Capture the cell that displays the provided text and extract its (x, y) central coordinate. 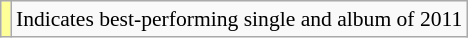
Indicates best-performing single and album of 2011 (240, 19)
